Provide the [X, Y] coordinate of the cell's center where the given text is located.  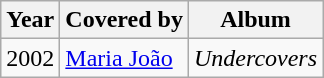
Undercovers [255, 58]
Album [255, 20]
Year [30, 20]
Covered by [124, 20]
Maria João [124, 58]
2002 [30, 58]
